Return (x, y) of the center of cell containing provided text 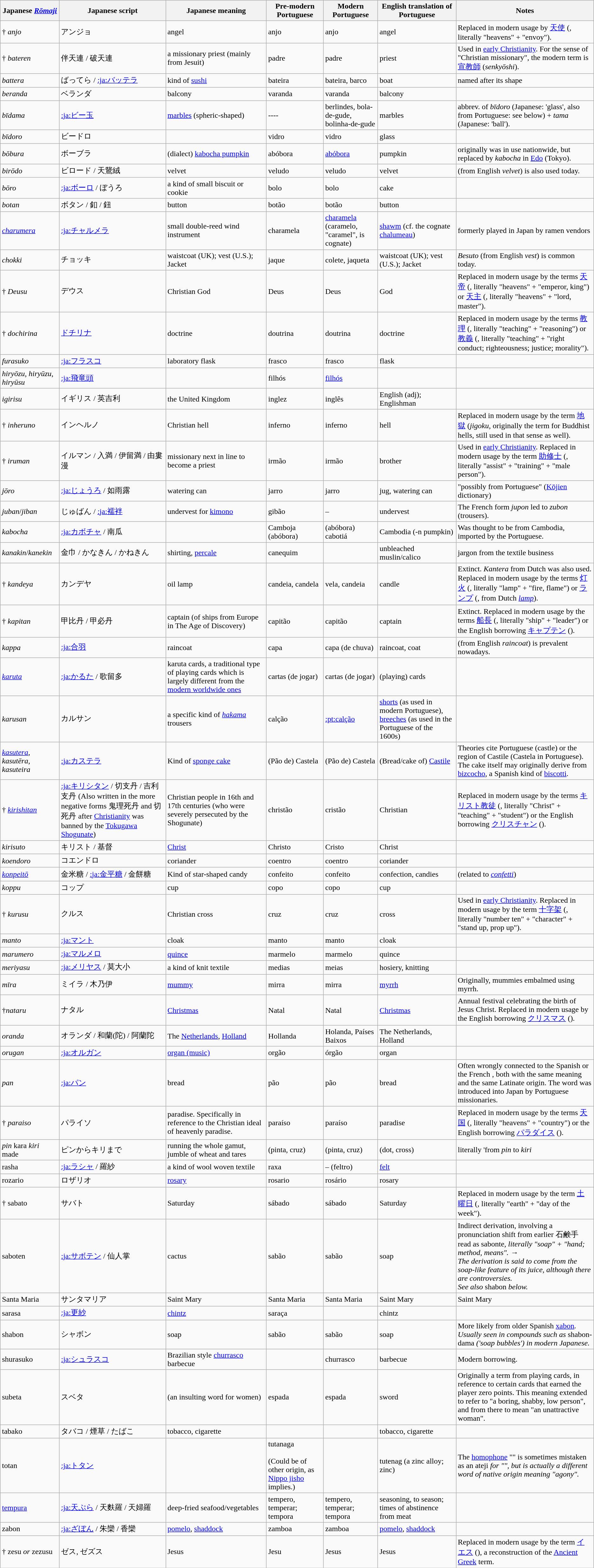
karuta cards, a traditional type of playing cards which is largely different from the modern worldwide ones (216, 677)
(an insulting word for women) (216, 1397)
abbrev. of bīdoro (Japanese: 'glass', also from Portuguese: see below) + tama (Japanese: 'ball'). (525, 115)
brother (417, 461)
originally was in use nationwide, but replaced by kabocha in Edo (Tokyo). (525, 154)
:ja:マント (112, 941)
glass (417, 136)
Brazilian style churrasco barbecue (216, 1359)
running the whole gamut, jumble of wheat and tares (216, 1150)
orugan (30, 1053)
beranda (30, 94)
órgão (350, 1053)
kasutera, kasutēra, kasuteira (30, 761)
marbles (spheric-shaped) (216, 115)
Kind of sponge cake (216, 761)
meriyasu (30, 967)
hell (417, 425)
Christian (417, 810)
:ja:フラスコ (112, 361)
subeta (30, 1397)
インヘルノ (112, 425)
† dochirina (30, 333)
† kurusu (30, 914)
クルス (112, 914)
cactus (216, 1256)
charamela (caramelo, "caramel", is cognate) (350, 230)
ボタン / 釦 / 鈕 (112, 205)
ドチリナ (112, 333)
ベランダ (112, 94)
Christian God (216, 291)
:ja:ボーロ / ぼうろ (112, 188)
甲比丹 / 甲必丹 (112, 621)
kirisuto (30, 847)
Used in early Christianity. Replaced in modern usage by the term 助修士 (, literally "assist" + "training" + "male person"). (525, 461)
deep-fried seafood/vegetables (216, 1508)
formerly played in Japan by ramen vendors (525, 230)
More likely from older Spanish xabon. Usually seen in compounds such as shabon-dama ('soap bubbles') in modern Japanese. (525, 1334)
flask (417, 361)
christão (295, 810)
ロザリオ (112, 1181)
marumero (30, 954)
inglez (295, 399)
:ja:飛竜頭 (112, 378)
:pt:calção (350, 719)
mīra (30, 985)
(abóbora) cabotiá (350, 532)
hosiery, knitting (417, 967)
candeia, candela (295, 584)
jug, watering can (417, 491)
Japanese meaning (216, 11)
meias (350, 967)
zabon (30, 1529)
(playing) cards (417, 677)
イギリス / 英吉利 (112, 399)
kabocha (30, 532)
ビードロ (112, 136)
rasha (30, 1167)
colete, jaqueta (350, 260)
:ja:メリヤス / 莫大小 (112, 967)
barbecue (417, 1359)
capa (295, 648)
ゼス, ゼズス (112, 1551)
デウス (112, 291)
– (350, 512)
"possibly from Portuguese" (Kōjien dictionary) (525, 491)
pan (30, 1083)
ミイラ / 木乃伊 (112, 985)
laboratory flask (216, 361)
:ja:更紗 (112, 1313)
totan (30, 1466)
Christian cross (216, 914)
priest (417, 58)
Japanese script (112, 11)
bīdoro (30, 136)
capa (de chuva) (350, 648)
berlindes, bola-de-gude, bolinha-de-gude (350, 115)
a specific kind of hakama trousers (216, 719)
igirisu (30, 399)
shawm (cf. the cognate chalumeau) (417, 230)
sword (417, 1397)
captain (of ships from Europe in The Age of Discovery) (216, 621)
コップ (112, 887)
:ja:サボテン / 仙人掌 (112, 1256)
Camboja (abóbora) (295, 532)
Christo (295, 847)
Was thought to be from Cambodia, imported by the Portuguese. (525, 532)
saraça (295, 1313)
(dot, cross) (417, 1150)
† kandeya (30, 584)
watering can (216, 491)
:ja:ざぼん / 朱欒 / 香欒 (112, 1529)
oranda (30, 1036)
a kind of knit textile (216, 967)
tabako (30, 1432)
raincoat, coat (417, 648)
(from English raincoat) is prevalent nowadays. (525, 648)
スベタ (112, 1397)
:ja:キリシタン / 切支丹 / 吉利支丹 (Also written in the more negative forms 鬼理死丹 and 切死丹 after Christianity was banned by the Tokugawa Shogunate) (112, 810)
seasoning, to season; times of abstinence from meat (417, 1508)
konpeitō (30, 874)
oil lamp (216, 584)
undervest (417, 512)
Replaced in modern usage by the terms 天帝 (, literally "heavens" + "emperor, king") or 天主 (, literally "heavens" + "lord, master"). (525, 291)
サバト (112, 1203)
rozario (30, 1181)
gibão (295, 512)
raincoat (216, 648)
English (adj); Englishman (417, 399)
Cristo (350, 847)
サンタマリア (112, 1299)
shabon (30, 1334)
† bateren (30, 58)
Replaced in modern usage by the term イエス (), a reconstruction of the Ancient Greek term. (525, 1551)
† sabato (30, 1203)
タバコ / 煙草 / たばこ (112, 1432)
shurasuko (30, 1359)
カンデヤ (112, 584)
Replaced in modern usage by the term 土曜日 (, literally "earth" + "day of the week"). (525, 1203)
Cambodia (-n pumpkin) (417, 532)
オランダ / 和蘭(陀) / 阿蘭陀 (112, 1036)
---- (295, 115)
churrasco (350, 1359)
キリスト / 基督 (112, 847)
Christian people in 16th and 17th centuries (who were severely persecuted by the Shogunate) (216, 810)
じゅばん / :ja:襦袢 (112, 512)
calção (295, 719)
a kind of wool woven textile (216, 1167)
カルサン (112, 719)
(dialect) kabocha pumpkin (216, 154)
アンジョ (112, 32)
Notes (525, 11)
bateira, barco (350, 81)
missionary next in line to become a priest (216, 461)
Besuto (from English vest) is common today. (525, 260)
vela, candeia (350, 584)
cross (417, 914)
Replaced in modern usage by the terms 天国 (, literally "heavens" + "country") or the English borrowing パラダイス (). (525, 1123)
shirting, percale (216, 553)
:ja:じょうろ / 如雨露 (112, 491)
tempura (30, 1508)
:ja:チャルメラ (112, 230)
ばってら / :ja:バッテラ (112, 81)
Replaced in modern usage by the terms キリスト教徒 (, literally "Christ" + "teaching" + "student") or the English borrowing クリスチャン (). (525, 810)
jargon from the textile business (525, 553)
tutanaga(Could be of other origin, as Nippo jisho implies.) (295, 1466)
パライソ (112, 1123)
Hollanda (295, 1036)
small double-reed wind instrument (216, 230)
tutenag (a zinc alloy; zinc) (417, 1466)
:ja:カステラ (112, 761)
(related to confetti) (525, 874)
the United Kingdom (216, 399)
bateira (295, 81)
chokki (30, 260)
orgão (295, 1053)
ビロード / 天鵞絨 (112, 171)
a kind of small biscuit or cookie (216, 188)
ボーブラ (112, 154)
:ja:パン (112, 1083)
Annual festival celebrating the birth of Jesus Christ. Replaced in modern usage by the English borrowing クリスマス (). (525, 1010)
(Bread/cake of) Castile (417, 761)
:ja:シュラスコ (112, 1359)
Replaced in modern usage by 天使 (, literally "heavens" + "envoy"). (525, 32)
juban/jiban (30, 512)
ナタル (112, 1010)
raxa (295, 1167)
paradise. Specifically in reference to the Christian ideal of heavenly paradise. (216, 1123)
Jesu (295, 1551)
kappa (30, 648)
English translation of Portuguese (417, 11)
– (feltro) (350, 1167)
karusan (30, 719)
shorts (as used in modern Portuguese), breeches (as used in the Portuguese of the 1600s) (417, 719)
† inheruno (30, 425)
pin kara kiri made (30, 1150)
Pre-modern Portuguese (295, 11)
:ja:ラシャ / 羅紗 (112, 1167)
cristão (350, 810)
Christian hell (216, 425)
pumpkin (417, 154)
organ (417, 1053)
コエンドロ (112, 861)
(from English velvet) is also used today. (525, 171)
The homophone "" is sometimes mistaken as an ateji for "", but is actually a different word of native origin meaning "agony". (525, 1466)
jōro (30, 491)
bōbura (30, 154)
captain (417, 621)
伴天連 / 破天連 (112, 58)
a missionary priest (mainly from Jesuit) (216, 58)
literally 'from pin to kiri (525, 1150)
confection, candies (417, 874)
botan (30, 205)
:ja:ビー玉 (112, 115)
canequim (295, 553)
The French form jupon led to zubon (trousers). (525, 512)
undervest for kimono (216, 512)
saboten (30, 1256)
チョッキ (112, 260)
medias (295, 967)
:ja:天ぷら / 天麩羅 / 天婦羅 (112, 1508)
cake (417, 188)
:ja:マルメロ (112, 954)
God (417, 291)
Japanese Rōmaji (30, 11)
rosário (350, 1181)
† iruman (30, 461)
シャボン (112, 1334)
:ja:カボチャ / 南瓜 (112, 532)
myrrh (417, 985)
Extinct. Replaced in modern usage by the terms 船長 (, literally "ship" + "leader") or the English borrowing キャプテン (). (525, 621)
†nataru (30, 1010)
marbles (417, 115)
† zesu or zezusu (30, 1551)
Extinct. Kantera from Dutch was also used. Replaced in modern usage by the terms 灯火 (, literally "lamp" + "fire, flame") or ランプ (, from Dutch lamp). (525, 584)
:ja:オルガン (112, 1053)
† Deusu (30, 291)
:ja:合羽 (112, 648)
† paraiso (30, 1123)
paradise (417, 1123)
Kind of star-shaped candy (216, 874)
Originally, mummies embalmed using myrrh. (525, 985)
bōro (30, 188)
Used in early Christianity. For the sense of "Christian missionary", the modern term is 宣教師 (senkyōshi). (525, 58)
boat (417, 81)
mummy (216, 985)
Used in early Christianity. Replaced in modern usage by the term 十字架 (, literally "number ten" + "character" + "stand up, prop up"). (525, 914)
organ (music) (216, 1053)
rosario (295, 1181)
charumera (30, 230)
:ja:かるた / 歌留多 (112, 677)
Holanda, Países Baixos (350, 1036)
hiryōzu, hiryūzu, hiryūsu (30, 378)
koendoro (30, 861)
† kapitan (30, 621)
金米糖 / :ja:金平糖 / 金餅糖 (112, 874)
jaque (295, 260)
named after its shape (525, 81)
birōdo (30, 171)
inglês (350, 399)
furasuko (30, 361)
Modern borrowing. (525, 1359)
イルマン / 入満 / 伊留満 / 由婁漫 (112, 461)
† anjo (30, 32)
unbleached muslin/calico (417, 553)
bīdama (30, 115)
karuta (30, 677)
koppu (30, 887)
felt (417, 1167)
金巾 / かなきん / かねきん (112, 553)
kanakin/kanekin (30, 553)
Modern Portuguese (350, 11)
† kirishitan (30, 810)
Replaced in modern usage by the term 地獄 (jigoku, originally the term for Buddhist hells, still used in that sense as well). (525, 425)
battera (30, 81)
sarasa (30, 1313)
:ja:トタン (112, 1466)
ピンからキリまで (112, 1150)
charamela (295, 230)
candle (417, 584)
kind of sushi (216, 81)
